Extract the [x, y] coordinate from the center of the cell holding the provided text.  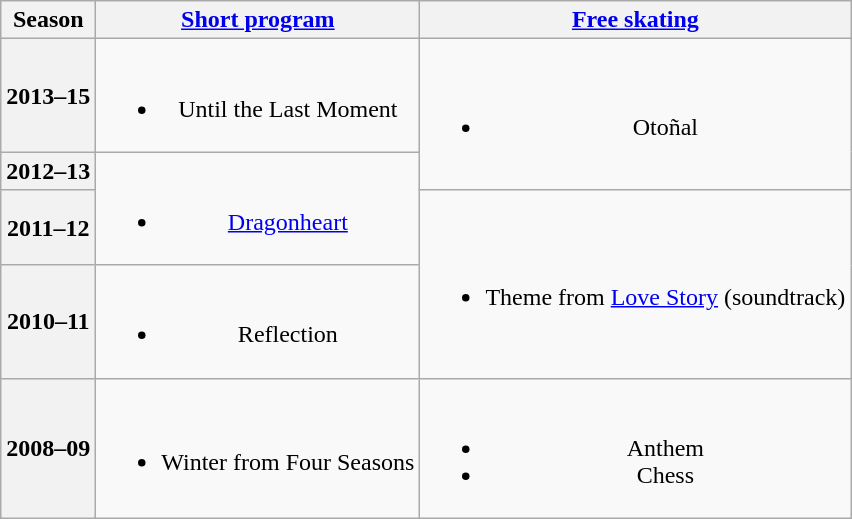
Winter from Four Seasons [258, 448]
2010–11 [48, 322]
2013–15 [48, 96]
Season [48, 20]
Free skating [636, 20]
Dragonheart [258, 208]
Short program [258, 20]
2012–13 [48, 171]
Otoñal [636, 114]
Reflection [258, 322]
Until the Last Moment [258, 96]
Anthem Chess [636, 448]
Theme from Love Story (soundtrack) [636, 284]
2011–12 [48, 228]
2008–09 [48, 448]
